Identify which cell holds the provided text, then report its [x, y] central coordinate. 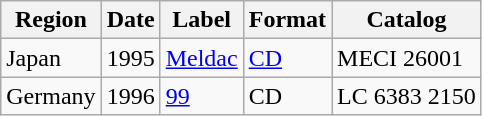
MECI 26001 [407, 58]
1995 [130, 58]
1996 [130, 96]
Catalog [407, 20]
Date [130, 20]
Germany [51, 96]
LC 6383 2150 [407, 96]
Meldac [202, 58]
99 [202, 96]
Region [51, 20]
Japan [51, 58]
Format [287, 20]
Label [202, 20]
